Output the [X, Y] coordinate of the center of the cell containing the given text.  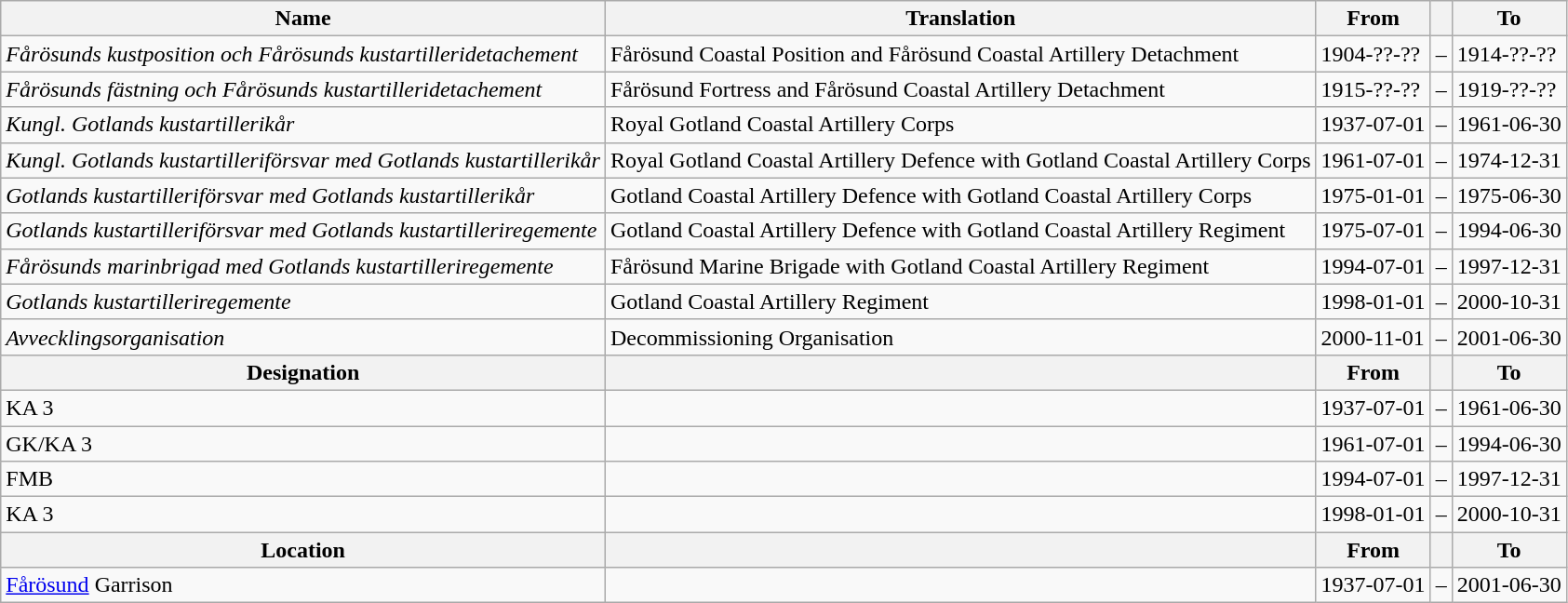
Fårösunds kustposition och Fårösunds kustartilleridetachement [303, 54]
Designation [303, 372]
1975-07-01 [1374, 231]
1974-12-31 [1509, 160]
1904-??-?? [1374, 54]
FMB [303, 479]
Gotlands kustartilleriregemente [303, 301]
1914-??-?? [1509, 54]
1919-??-?? [1509, 89]
Gotland Coastal Artillery Regiment [960, 301]
Fårösund Coastal Position and Fårösund Coastal Artillery Detachment [960, 54]
Fårösund Marine Brigade with Gotland Coastal Artillery Regiment [960, 266]
Name [303, 19]
Royal Gotland Coastal Artillery Defence with Gotland Coastal Artillery Corps [960, 160]
Fårösund Fortress and Fårösund Coastal Artillery Detachment [960, 89]
GK/KA 3 [303, 444]
Gotlands kustartilleriförsvar med Gotlands kustartilleriregemente [303, 231]
Fårösunds fästning och Fårösunds kustartilleridetachement [303, 89]
1915-??-?? [1374, 89]
Fårösunds marinbrigad med Gotlands kustartilleriregemente [303, 266]
Decommissioning Organisation [960, 337]
1975-06-30 [1509, 195]
Avvecklingsorganisation [303, 337]
Kungl. Gotlands kustartillerikår [303, 125]
1975-01-01 [1374, 195]
Fårösund Garrison [303, 585]
Translation [960, 19]
Royal Gotland Coastal Artillery Corps [960, 125]
Location [303, 550]
Gotlands kustartilleriförsvar med Gotlands kustartillerikår [303, 195]
2000-11-01 [1374, 337]
Gotland Coastal Artillery Defence with Gotland Coastal Artillery Corps [960, 195]
Kungl. Gotlands kustartilleriförsvar med Gotlands kustartillerikår [303, 160]
Gotland Coastal Artillery Defence with Gotland Coastal Artillery Regiment [960, 231]
